Capture the cell that displays the provided text and extract its [X, Y] central coordinate. 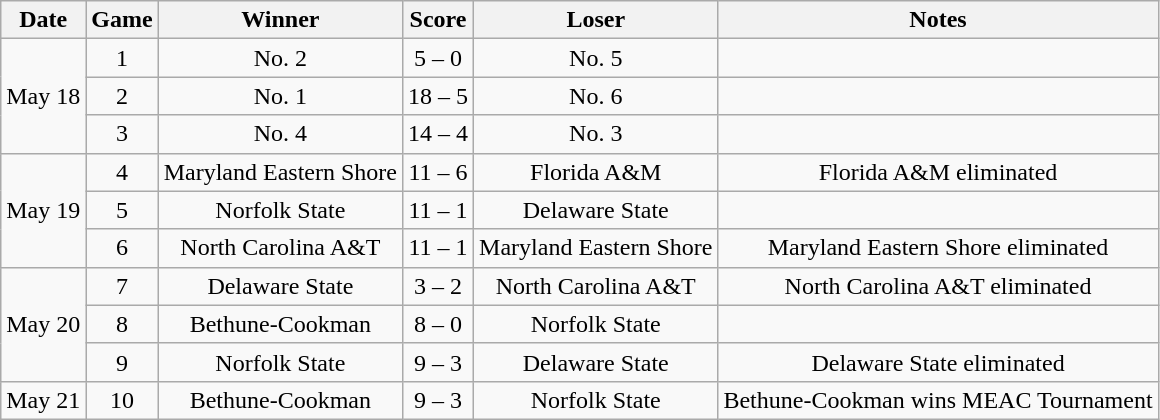
18 – 5 [438, 96]
May 21 [44, 400]
No. 5 [596, 58]
Florida A&M [596, 172]
No. 3 [596, 134]
Game [122, 20]
11 – 6 [438, 172]
Delaware State eliminated [938, 362]
4 [122, 172]
Date [44, 20]
Winner [280, 20]
Notes [938, 20]
No. 2 [280, 58]
Bethune-Cookman wins MEAC Tournament [938, 400]
North Carolina A&T eliminated [938, 286]
3 – 2 [438, 286]
Florida A&M eliminated [938, 172]
Loser [596, 20]
1 [122, 58]
May 18 [44, 96]
10 [122, 400]
Maryland Eastern Shore eliminated [938, 248]
May 19 [44, 210]
5 – 0 [438, 58]
8 – 0 [438, 324]
May 20 [44, 324]
No. 6 [596, 96]
14 – 4 [438, 134]
Score [438, 20]
8 [122, 324]
2 [122, 96]
9 [122, 362]
6 [122, 248]
7 [122, 286]
3 [122, 134]
No. 1 [280, 96]
5 [122, 210]
No. 4 [280, 134]
